Scan for the cell matching the given text and deliver its [x, y] coordinate at center. 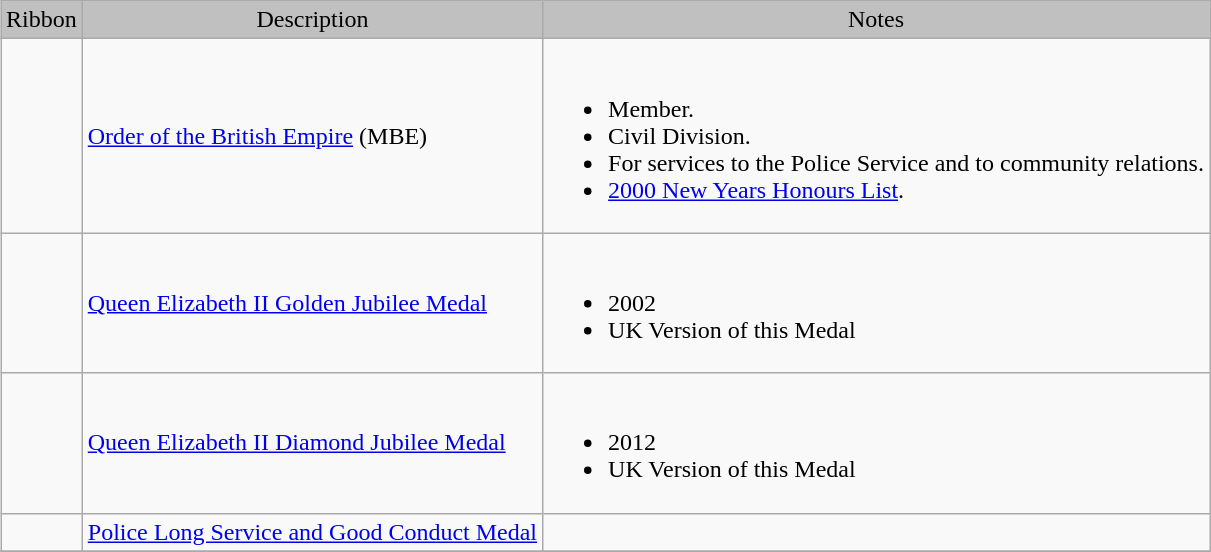
Queen Elizabeth II Golden Jubilee Medal [312, 303]
2002UK Version of this Medal [876, 303]
Description [312, 20]
2012UK Version of this Medal [876, 443]
Member.Civil Division.For services to the Police Service and to community relations.2000 New Years Honours List. [876, 136]
Queen Elizabeth II Diamond Jubilee Medal [312, 443]
Ribbon [41, 20]
Police Long Service and Good Conduct Medal [312, 532]
Notes [876, 20]
Order of the British Empire (MBE) [312, 136]
